Return the (X, Y) coordinate for the center point of the cell that contains the specified text.  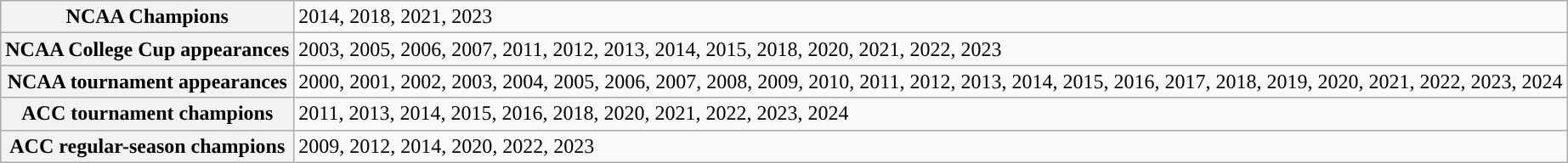
2011, 2013, 2014, 2015, 2016, 2018, 2020, 2021, 2022, 2023, 2024 (931, 114)
2009, 2012, 2014, 2020, 2022, 2023 (931, 146)
2000, 2001, 2002, 2003, 2004, 2005, 2006, 2007, 2008, 2009, 2010, 2011, 2012, 2013, 2014, 2015, 2016, 2017, 2018, 2019, 2020, 2021, 2022, 2023, 2024 (931, 81)
NCAA College Cup appearances (148, 49)
NCAA Champions (148, 17)
NCAA tournament appearances (148, 81)
2003, 2005, 2006, 2007, 2011, 2012, 2013, 2014, 2015, 2018, 2020, 2021, 2022, 2023 (931, 49)
ACC tournament champions (148, 114)
2014, 2018, 2021, 2023 (931, 17)
ACC regular-season champions (148, 146)
